Output the [X, Y] coordinate of the center of the cell containing the given text.  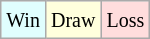
Loss [126, 20]
Win [24, 20]
Draw [72, 20]
